Detect which cell encompasses the target text, then output its (X, Y) center coordinate. 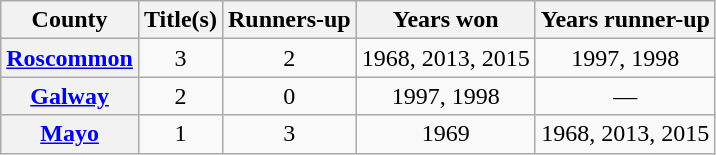
Years won (446, 20)
Runners-up (289, 20)
County (70, 20)
Galway (70, 96)
0 (289, 96)
Title(s) (180, 20)
Roscommon (70, 58)
1969 (446, 134)
— (625, 96)
Mayo (70, 134)
Years runner-up (625, 20)
1 (180, 134)
